Capture the cell that displays the provided text and extract its [x, y] central coordinate. 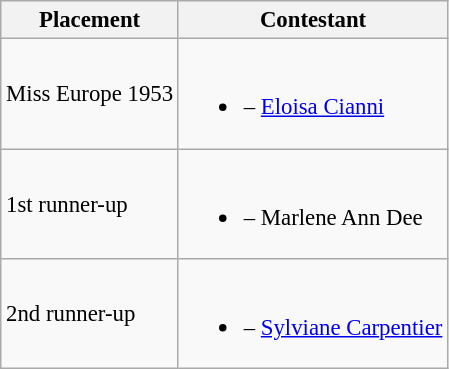
– Sylviane Carpentier [312, 314]
Placement [90, 20]
2nd runner-up [90, 314]
Miss Europe 1953 [90, 94]
– Eloisa Cianni [312, 94]
1st runner-up [90, 204]
Contestant [312, 20]
– Marlene Ann Dee [312, 204]
